Identify which cell holds the provided text, then report its (x, y) central coordinate. 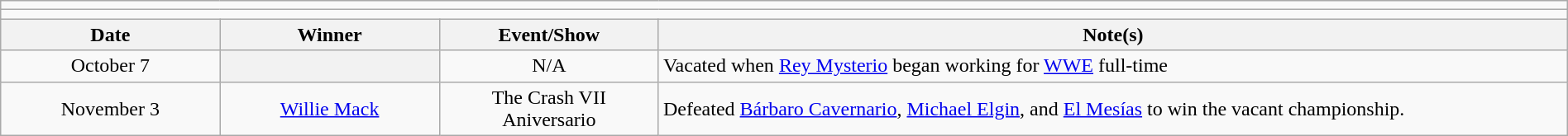
Event/Show (549, 35)
November 3 (111, 109)
N/A (549, 66)
The Crash VII Aniversario (549, 109)
Note(s) (1113, 35)
Vacated when Rey Mysterio began working for WWE full-time (1113, 66)
Date (111, 35)
October 7 (111, 66)
Willie Mack (329, 109)
Winner (329, 35)
Defeated Bárbaro Cavernario, Michael Elgin, and El Mesías to win the vacant championship. (1113, 109)
